Scan for the cell matching the given text and deliver its (x, y) coordinate at center. 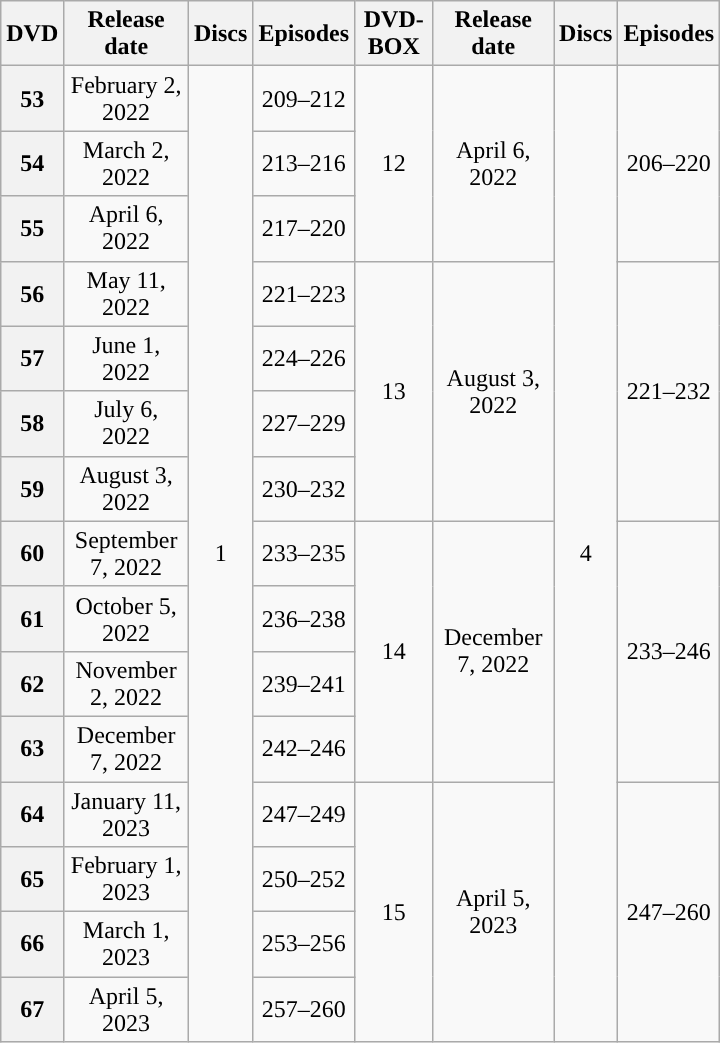
July 6, 2022 (126, 424)
57 (32, 358)
14 (394, 651)
58 (32, 424)
February 1, 2023 (126, 880)
250–252 (304, 880)
May 11, 2022 (126, 294)
62 (32, 684)
257–260 (304, 1010)
June 1, 2022 (126, 358)
206–220 (669, 164)
55 (32, 228)
January 11, 2023 (126, 814)
221–223 (304, 294)
53 (32, 98)
March 2, 2022 (126, 164)
227–229 (304, 424)
233–246 (669, 651)
1 (220, 554)
March 1, 2023 (126, 944)
67 (32, 1010)
56 (32, 294)
247–260 (669, 912)
63 (32, 748)
239–241 (304, 684)
12 (394, 164)
242–246 (304, 748)
217–220 (304, 228)
4 (586, 554)
224–226 (304, 358)
59 (32, 488)
60 (32, 554)
209–212 (304, 98)
221–232 (669, 391)
236–238 (304, 618)
September 7, 2022 (126, 554)
February 2, 2022 (126, 98)
54 (32, 164)
November 2, 2022 (126, 684)
October 5, 2022 (126, 618)
15 (394, 912)
253–256 (304, 944)
61 (32, 618)
230–232 (304, 488)
DVD-BOX (394, 34)
64 (32, 814)
DVD (32, 34)
247–249 (304, 814)
233–235 (304, 554)
66 (32, 944)
13 (394, 391)
65 (32, 880)
213–216 (304, 164)
